Detect which cell encompasses the target text, then output its (x, y) center coordinate. 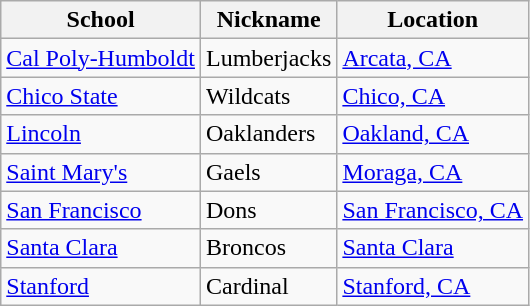
San Francisco (101, 210)
Chico State (101, 96)
Broncos (268, 248)
Moraga, CA (433, 172)
Arcata, CA (433, 58)
Nickname (268, 20)
Oakland, CA (433, 134)
Oaklanders (268, 134)
Chico, CA (433, 96)
School (101, 20)
Dons (268, 210)
Cardinal (268, 286)
Stanford, CA (433, 286)
Location (433, 20)
Gaels (268, 172)
Wildcats (268, 96)
Saint Mary's (101, 172)
Lincoln (101, 134)
Cal Poly-Humboldt (101, 58)
Lumberjacks (268, 58)
San Francisco, CA (433, 210)
Stanford (101, 286)
